From the cell containing the given text, extract its center point as [x, y] coordinate. 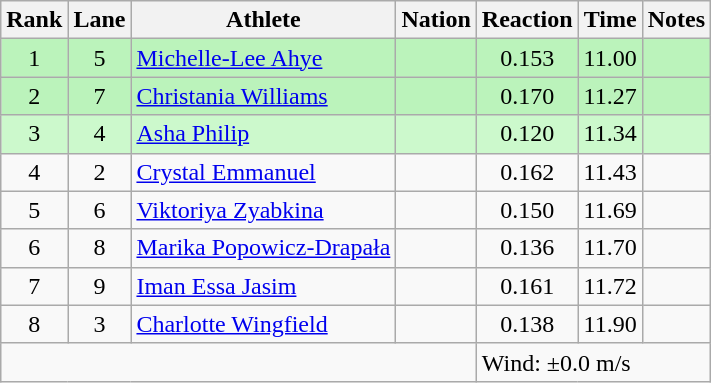
Iman Essa Jasim [264, 286]
Lane [100, 20]
11.34 [610, 134]
Reaction [527, 20]
Marika Popowicz-Drapała [264, 248]
0.153 [527, 58]
11.90 [610, 324]
0.162 [527, 172]
Crystal Emmanuel [264, 172]
0.138 [527, 324]
0.150 [527, 210]
1 [34, 58]
0.161 [527, 286]
Wind: ±0.0 m/s [593, 362]
Charlotte Wingfield [264, 324]
Christania Williams [264, 96]
Michelle-Lee Ahye [264, 58]
Viktoriya Zyabkina [264, 210]
0.136 [527, 248]
Time [610, 20]
0.170 [527, 96]
0.120 [527, 134]
Rank [34, 20]
11.43 [610, 172]
11.72 [610, 286]
9 [100, 286]
11.00 [610, 58]
Notes [676, 20]
Asha Philip [264, 134]
11.69 [610, 210]
11.70 [610, 248]
Athlete [264, 20]
11.27 [610, 96]
Nation [436, 20]
